Return the (x, y) coordinate for the center point of the cell that contains the specified text.  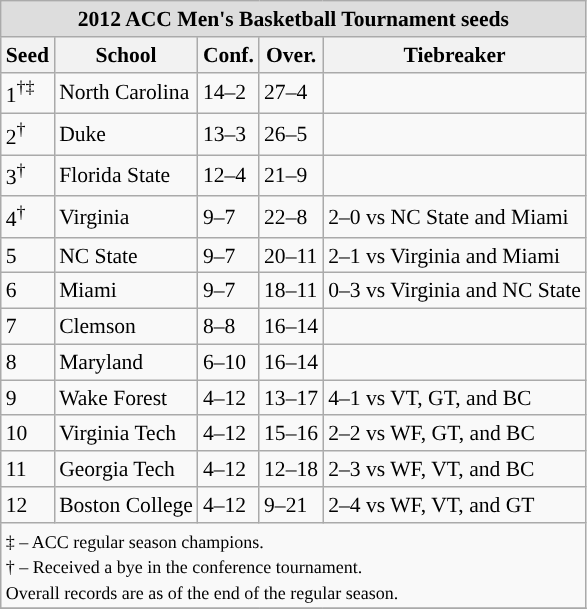
Miami (126, 291)
13–3 (228, 134)
School (126, 55)
Wake Forest (126, 398)
2–4 vs WF, VT, and GT (454, 505)
Conf. (228, 55)
0–3 vs Virginia and NC State (454, 291)
27–4 (291, 92)
12 (28, 505)
26–5 (291, 134)
2012 ACC Men's Basketball Tournament seeds (294, 19)
2–0 vs NC State and Miami (454, 216)
Florida State (126, 176)
20–11 (291, 256)
Duke (126, 134)
5 (28, 256)
8 (28, 363)
2–2 vs WF, GT, and BC (454, 434)
12–18 (291, 469)
6–10 (228, 363)
22–8 (291, 216)
Over. (291, 55)
4† (28, 216)
Seed (28, 55)
4–1 vs VT, GT, and BC (454, 398)
2–3 vs WF, VT, and BC (454, 469)
14–2 (228, 92)
6 (28, 291)
Clemson (126, 327)
1†‡ (28, 92)
2† (28, 134)
Maryland (126, 363)
13–17 (291, 398)
North Carolina (126, 92)
NC State (126, 256)
18–11 (291, 291)
21–9 (291, 176)
9–21 (291, 505)
Boston College (126, 505)
11 (28, 469)
2–1 vs Virginia and Miami (454, 256)
Virginia Tech (126, 434)
3† (28, 176)
8–8 (228, 327)
10 (28, 434)
Georgia Tech (126, 469)
Virginia (126, 216)
7 (28, 327)
12–4 (228, 176)
15–16 (291, 434)
Tiebreaker (454, 55)
9 (28, 398)
